Locate the cell with the specified text and output its [x, y] center coordinate. 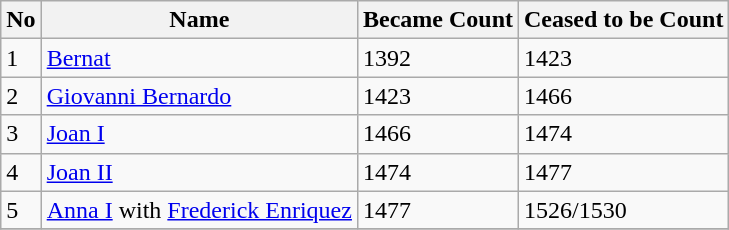
Bernat [199, 58]
Giovanni Bernardo [199, 96]
5 [21, 210]
Joan II [199, 172]
1526/1530 [624, 210]
No [21, 20]
Joan I [199, 134]
Ceased to be Count [624, 20]
Name [199, 20]
3 [21, 134]
2 [21, 96]
Anna I with Frederick Enriquez [199, 210]
Became Count [438, 20]
1392 [438, 58]
4 [21, 172]
1 [21, 58]
